From the cell containing the given text, extract its center point as [x, y] coordinate. 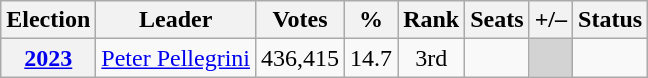
Leader [176, 20]
Seats [497, 20]
436,415 [300, 58]
Status [610, 20]
Election [48, 20]
3rd [432, 58]
% [372, 20]
Votes [300, 20]
Rank [432, 20]
14.7 [372, 58]
Peter Pellegrini [176, 58]
2023 [48, 58]
+/– [550, 20]
